Return (X, Y) of the center of cell containing provided text 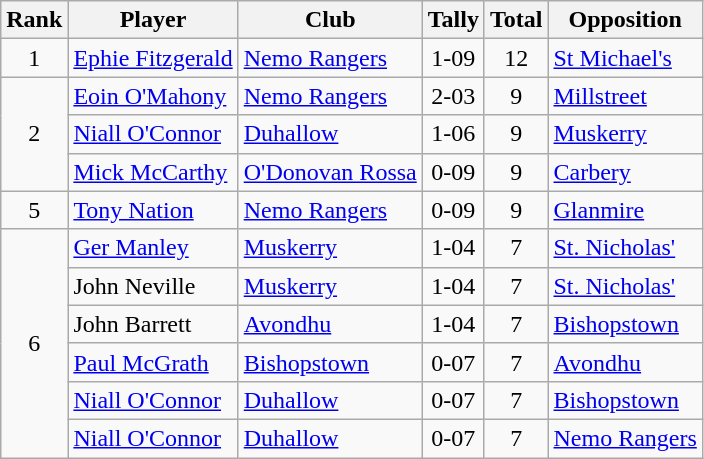
Tony Nation (153, 210)
2 (34, 134)
6 (34, 343)
Club (330, 20)
Player (153, 20)
Opposition (625, 20)
5 (34, 210)
Mick McCarthy (153, 172)
Paul McGrath (153, 362)
O'Donovan Rossa (330, 172)
1-06 (453, 134)
Millstreet (625, 96)
Carbery (625, 172)
Glanmire (625, 210)
1 (34, 58)
Total (516, 20)
Eoin O'Mahony (153, 96)
2-03 (453, 96)
Rank (34, 20)
Tally (453, 20)
Ger Manley (153, 248)
Ephie Fitzgerald (153, 58)
1-09 (453, 58)
St Michael's (625, 58)
12 (516, 58)
John Barrett (153, 324)
John Neville (153, 286)
